Pinpoint the cell where the given text exists, returning its [X, Y] midpoint coordinate. 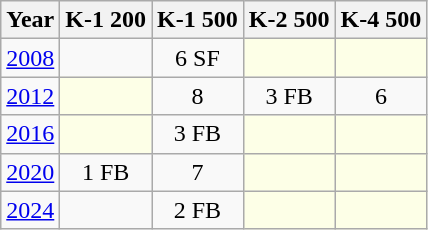
2012 [30, 96]
6 SF [198, 58]
Year [30, 20]
7 [198, 172]
2008 [30, 58]
2020 [30, 172]
1 FB [106, 172]
2016 [30, 134]
K-2 500 [289, 20]
8 [198, 96]
K-1 500 [198, 20]
2 FB [198, 210]
K-1 200 [106, 20]
K-4 500 [381, 20]
6 [381, 96]
2024 [30, 210]
